Provide the (X, Y) coordinate of the cell's center where the given text is located.  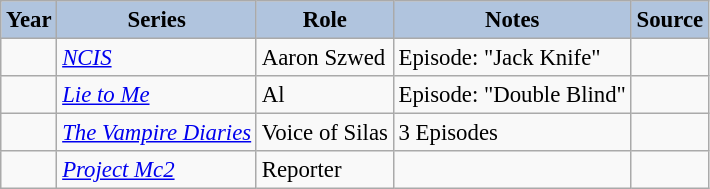
Series (157, 20)
The Vampire Diaries (157, 133)
Al (324, 95)
Year (29, 20)
Lie to Me (157, 95)
Voice of Silas (324, 133)
Role (324, 20)
Source (670, 20)
Episode: "Jack Knife" (512, 58)
Episode: "Double Blind" (512, 95)
Aaron Szwed (324, 58)
Notes (512, 20)
3 Episodes (512, 133)
NCIS (157, 58)
Reporter (324, 170)
Project Mc2 (157, 170)
